Capture the cell that displays the provided text and extract its [X, Y] central coordinate. 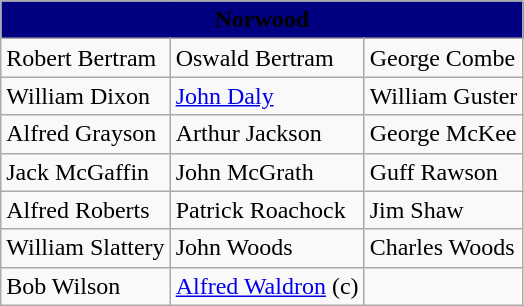
Bob Wilson [86, 286]
Jim Shaw [444, 210]
Robert Bertram [86, 58]
Jack McGaffin [86, 172]
Alfred Roberts [86, 210]
Alfred Waldron (c) [267, 286]
William Dixon [86, 96]
William Slattery [86, 248]
Norwood [262, 20]
Arthur Jackson [267, 134]
Alfred Grayson [86, 134]
Oswald Bertram [267, 58]
George McKee [444, 134]
George Combe [444, 58]
Charles Woods [444, 248]
William Guster [444, 96]
John McGrath [267, 172]
John Woods [267, 248]
John Daly [267, 96]
Patrick Roachock [267, 210]
Guff Rawson [444, 172]
